For the text-containing cell, return its midpoint in [x, y] coordinate format. 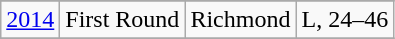
First Round [122, 20]
L, 24–46 [345, 20]
Richmond [240, 20]
2014 [30, 20]
